Locate the cell with the specified text and output its (x, y) center coordinate. 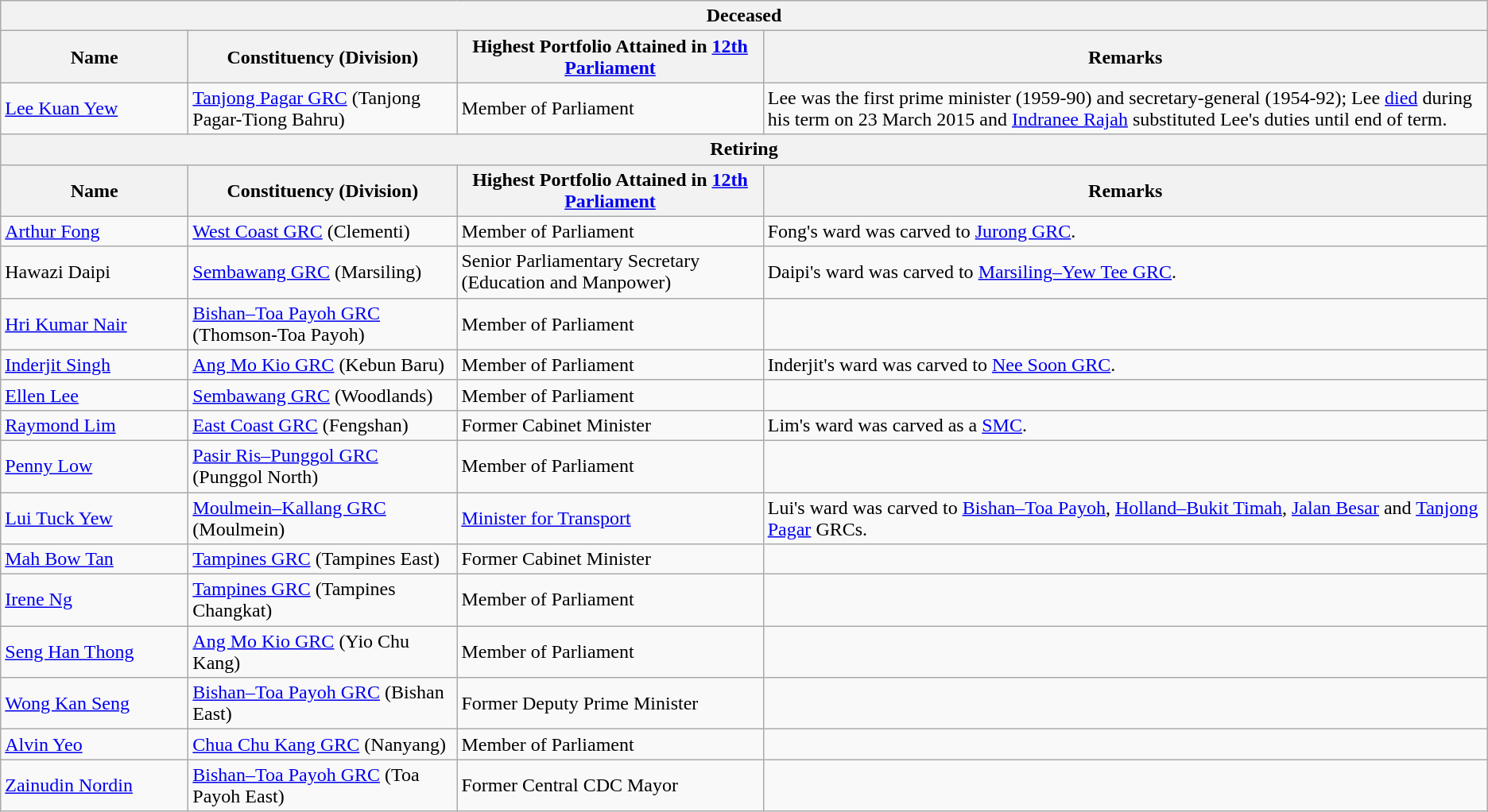
Zainudin Nordin (95, 785)
Daipi's ward was carved to Marsiling–Yew Tee GRC. (1126, 272)
Sembawang GRC (Marsiling) (323, 272)
Mah Bow Tan (95, 559)
East Coast GRC (Fengshan) (323, 425)
Pasir Ris–Punggol GRC (Punggol North) (323, 466)
Ang Mo Kio GRC (Kebun Baru) (323, 365)
Lui's ward was carved to Bishan–Toa Payoh, Holland–Bukit Timah, Jalan Besar and Tanjong Pagar GRCs. (1126, 518)
Arthur Fong (95, 231)
Retiring (744, 149)
Bishan–Toa Payoh GRC (Bishan East) (323, 704)
Bishan–Toa Payoh GRC (Thomson-Toa Payoh) (323, 324)
Tanjong Pagar GRC (Tanjong Pagar-Tiong Bahru) (323, 108)
Ang Mo Kio GRC (Yio Chu Kang) (323, 652)
Irene Ng (95, 601)
Moulmein–Kallang GRC (Moulmein) (323, 518)
Deceased (744, 16)
Former Deputy Prime Minister (610, 704)
Sembawang GRC (Woodlands) (323, 395)
Senior Parliamentary Secretary (Education and Manpower) (610, 272)
West Coast GRC (Clementi) (323, 231)
Raymond Lim (95, 425)
Inderjit's ward was carved to Nee Soon GRC. (1126, 365)
Bishan–Toa Payoh GRC (Toa Payoh East) (323, 785)
Hawazi Daipi (95, 272)
Lee Kuan Yew (95, 108)
Seng Han Thong (95, 652)
Chua Chu Kang GRC (Nanyang) (323, 744)
Former Central CDC Mayor (610, 785)
Tampines GRC (Tampines Changkat) (323, 601)
Penny Low (95, 466)
Lim's ward was carved as a SMC. (1126, 425)
Minister for Transport (610, 518)
Ellen Lee (95, 395)
Lui Tuck Yew (95, 518)
Alvin Yeo (95, 744)
Inderjit Singh (95, 365)
Hri Kumar Nair (95, 324)
Wong Kan Seng (95, 704)
Tampines GRC (Tampines East) (323, 559)
Fong's ward was carved to Jurong GRC. (1126, 231)
